Detect which cell encompasses the target text, then output its [X, Y] center coordinate. 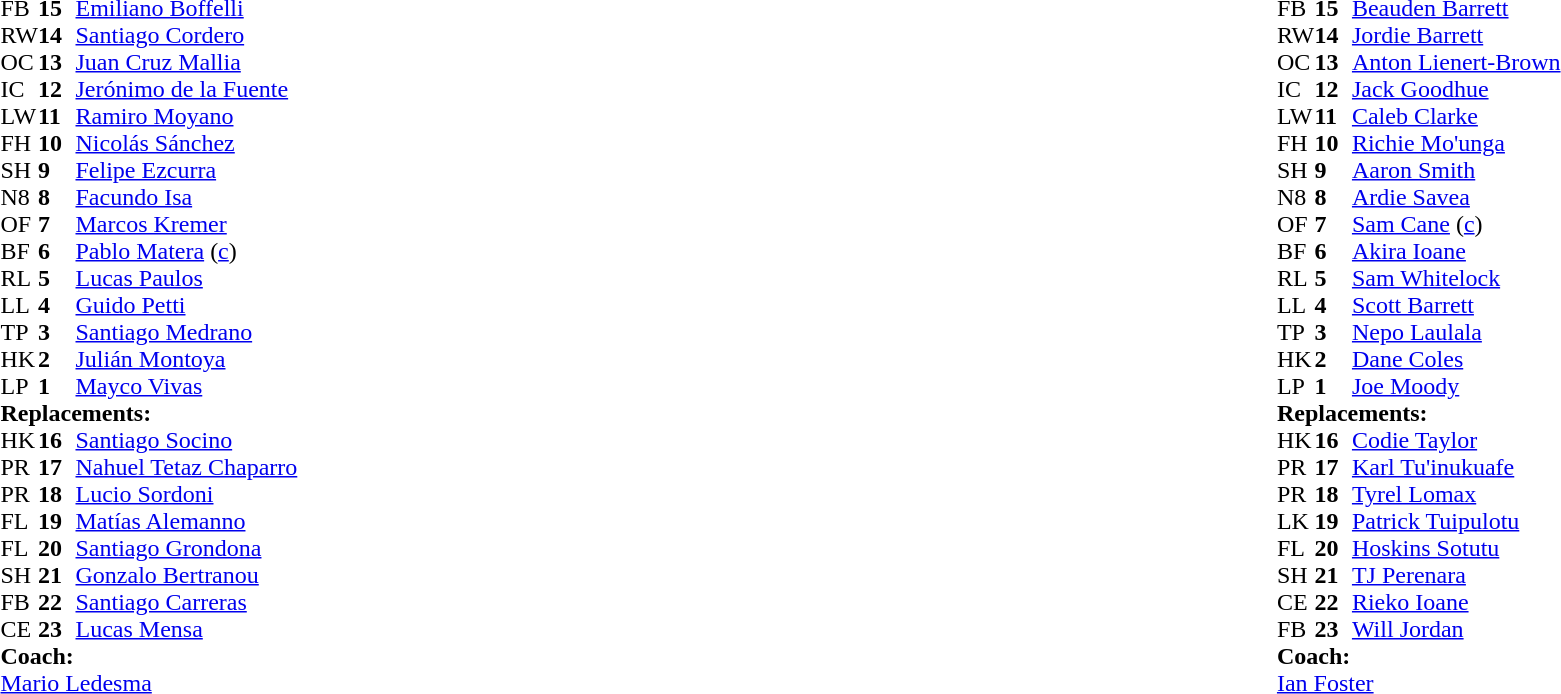
Ardie Savea [1456, 198]
Karl Tu'inukuafe [1456, 468]
Hoskins Sotutu [1456, 548]
Felipe Ezcurra [187, 170]
Ramiro Moyano [187, 116]
Gonzalo Bertranou [187, 576]
Santiago Carreras [187, 602]
Sam Whitelock [1456, 278]
Akira Ioane [1456, 252]
Sam Cane (c) [1456, 224]
Jack Goodhue [1456, 90]
Santiago Medrano [187, 332]
Julián Montoya [187, 360]
Marcos Kremer [187, 224]
Facundo Isa [187, 198]
Nepo Laulala [1456, 332]
Patrick Tuipulotu [1456, 522]
LK [1296, 522]
Juan Cruz Mallia [187, 62]
Richie Mo'unga [1456, 144]
Anton Lienert-Brown [1456, 62]
Jordie Barrett [1456, 36]
Guido Petti [187, 306]
Lucas Paulos [187, 278]
Jerónimo de la Fuente [187, 90]
Mayco Vivas [187, 386]
Tyrel Lomax [1456, 494]
Santiago Cordero [187, 36]
Rieko Ioane [1456, 602]
Nicolás Sánchez [187, 144]
Nahuel Tetaz Chaparro [187, 468]
Lucio Sordoni [187, 494]
Santiago Socino [187, 440]
Lucas Mensa [187, 630]
Aaron Smith [1456, 170]
Scott Barrett [1456, 306]
TJ Perenara [1456, 576]
Santiago Grondona [187, 548]
Pablo Matera (c) [187, 252]
Caleb Clarke [1456, 116]
Matías Alemanno [187, 522]
Dane Coles [1456, 360]
Joe Moody [1456, 386]
Codie Taylor [1456, 440]
Will Jordan [1456, 630]
